Locate the cell with the specified text and output its [x, y] center coordinate. 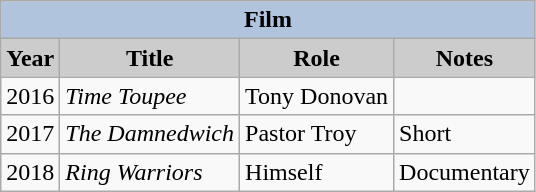
Notes [465, 58]
2017 [30, 134]
Pastor Troy [317, 134]
Film [268, 20]
The Damnedwich [150, 134]
Ring Warriors [150, 172]
Short [465, 134]
Year [30, 58]
Tony Donovan [317, 96]
Role [317, 58]
Title [150, 58]
2016 [30, 96]
Himself [317, 172]
2018 [30, 172]
Documentary [465, 172]
Time Toupee [150, 96]
